Return (x, y) of the center of cell containing provided text 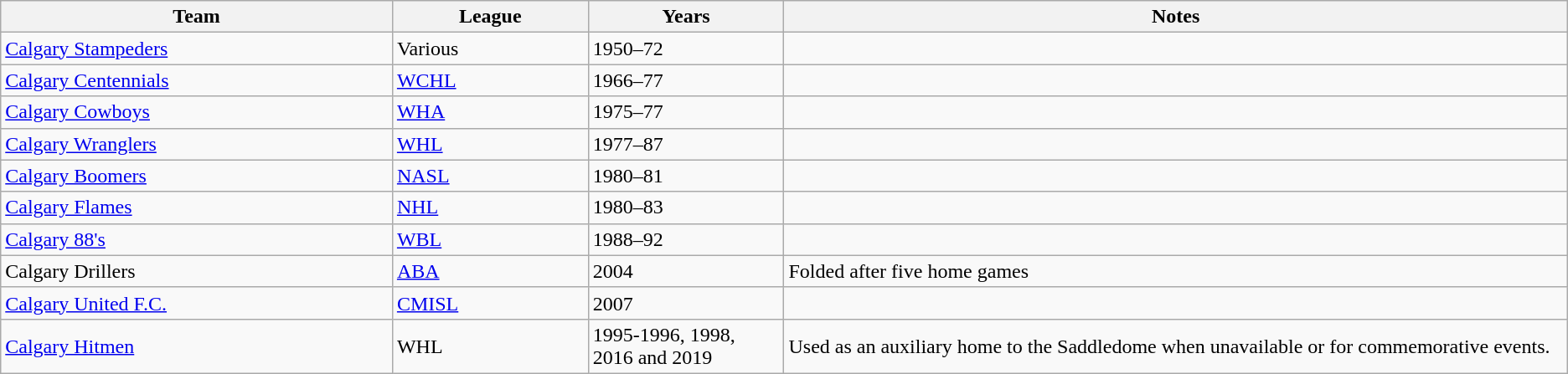
CMISL (490, 303)
1980–81 (686, 176)
2007 (686, 303)
1966–77 (686, 80)
1975–77 (686, 112)
Calgary Wranglers (197, 144)
WCHL (490, 80)
1995-1996, 1998, 2016 and 2019 (686, 346)
Calgary Flames (197, 207)
Calgary United F.C. (197, 303)
1988–92 (686, 239)
Calgary Centennials (197, 80)
Calgary Boomers (197, 176)
Calgary Drillers (197, 271)
NASL (490, 176)
1980–83 (686, 207)
Calgary Stampeders (197, 49)
2004 (686, 271)
Folded after five home games (1176, 271)
Calgary Cowboys (197, 112)
Calgary 88's (197, 239)
Years (686, 17)
NHL (490, 207)
Used as an auxiliary home to the Saddledome when unavailable or for commemorative events. (1176, 346)
Calgary Hitmen (197, 346)
ABA (490, 271)
Team (197, 17)
Notes (1176, 17)
WBL (490, 239)
Various (490, 49)
League (490, 17)
1950–72 (686, 49)
WHA (490, 112)
1977–87 (686, 144)
